Find where the given text appears and provide that cell's center as (x, y) coordinate. 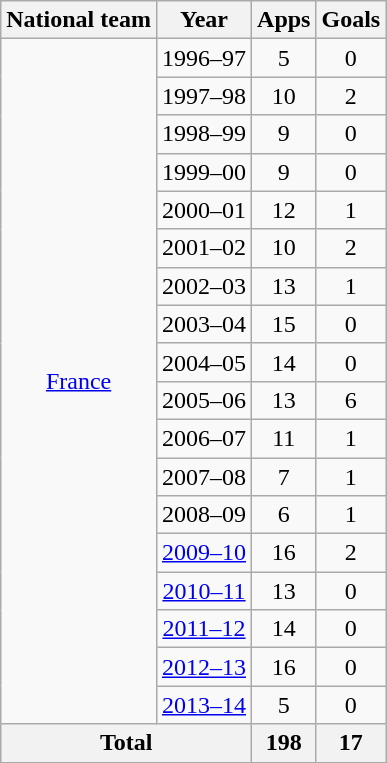
2005–06 (204, 400)
2001–02 (204, 248)
2012–13 (204, 667)
2000–01 (204, 210)
15 (284, 324)
2013–14 (204, 705)
11 (284, 438)
1998–99 (204, 134)
198 (284, 743)
Total (126, 743)
17 (351, 743)
2004–05 (204, 362)
France (79, 382)
Year (204, 20)
1997–98 (204, 96)
2007–08 (204, 477)
2002–03 (204, 286)
Goals (351, 20)
12 (284, 210)
7 (284, 477)
National team (79, 20)
2010–11 (204, 591)
1996–97 (204, 58)
1999–00 (204, 172)
2006–07 (204, 438)
2008–09 (204, 515)
2003–04 (204, 324)
Apps (284, 20)
2011–12 (204, 629)
2009–10 (204, 553)
